Return the [x, y] coordinate for the center point of the cell that contains the specified text.  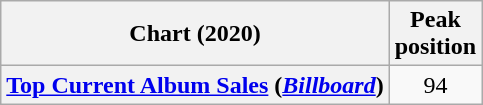
Top Current Album Sales (Billboard) [195, 85]
Chart (2020) [195, 34]
Peakposition [435, 34]
94 [435, 85]
